Find where the given text appears and provide that cell's center as [x, y] coordinate. 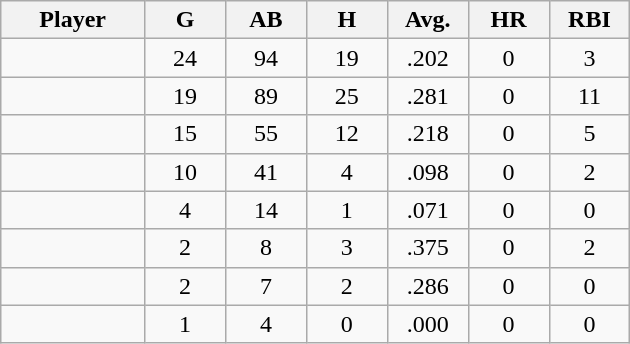
Avg. [428, 20]
H [346, 20]
41 [266, 172]
.375 [428, 248]
15 [186, 134]
8 [266, 248]
.000 [428, 324]
.281 [428, 96]
AB [266, 20]
12 [346, 134]
5 [590, 134]
89 [266, 96]
Player [73, 20]
7 [266, 286]
55 [266, 134]
11 [590, 96]
94 [266, 58]
10 [186, 172]
.286 [428, 286]
25 [346, 96]
.202 [428, 58]
24 [186, 58]
.098 [428, 172]
.218 [428, 134]
.071 [428, 210]
G [186, 20]
RBI [590, 20]
HR [508, 20]
14 [266, 210]
